Provide the [X, Y] coordinate of the cell's center where the given text is located.  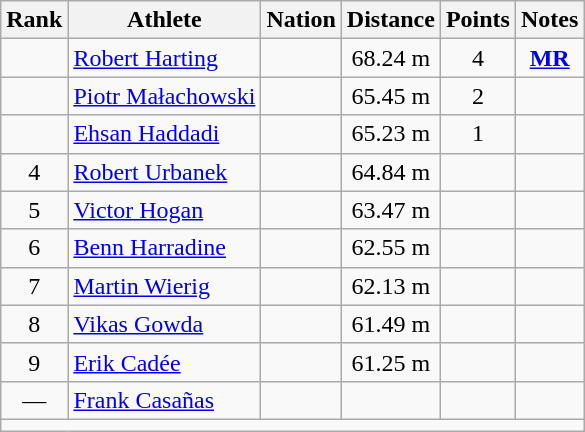
65.23 m [390, 134]
2 [478, 96]
61.49 m [390, 324]
Vikas Gowda [164, 324]
63.47 m [390, 210]
Distance [390, 20]
64.84 m [390, 172]
6 [34, 248]
68.24 m [390, 58]
Notes [549, 20]
— [34, 400]
Points [478, 20]
62.55 m [390, 248]
7 [34, 286]
Nation [301, 20]
65.45 m [390, 96]
9 [34, 362]
Robert Urbanek [164, 172]
Martin Wierig [164, 286]
Rank [34, 20]
Frank Casañas [164, 400]
Piotr Małachowski [164, 96]
Robert Harting [164, 58]
Victor Hogan [164, 210]
Ehsan Haddadi [164, 134]
62.13 m [390, 286]
Benn Harradine [164, 248]
MR [549, 58]
1 [478, 134]
61.25 m [390, 362]
8 [34, 324]
5 [34, 210]
Athlete [164, 20]
Erik Cadée [164, 362]
